Identify which cell holds the provided text, then report its [x, y] central coordinate. 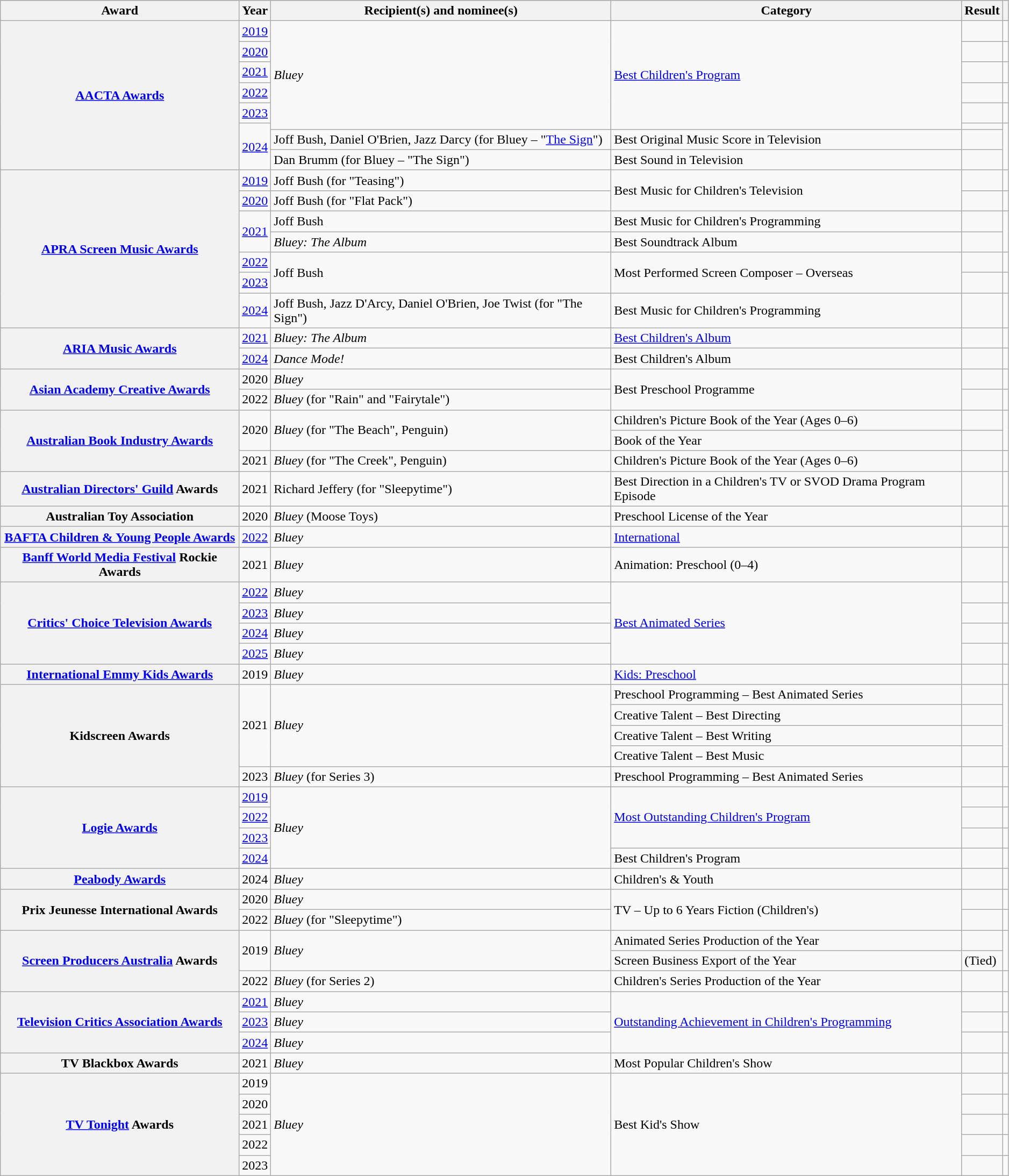
Asian Academy Creative Awards [120, 389]
BAFTA Children & Young People Awards [120, 537]
Logie Awards [120, 828]
TV Tonight Awards [120, 1124]
Television Critics Association Awards [120, 1022]
Year [255, 11]
Dance Mode! [441, 359]
Recipient(s) and nominee(s) [441, 11]
Best Preschool Programme [786, 389]
Most Performed Screen Composer – Overseas [786, 273]
Screen Business Export of the Year [786, 961]
Australian Toy Association [120, 516]
Bluey (for "The Beach", Penguin) [441, 430]
International [786, 537]
Kidscreen Awards [120, 736]
Australian Book Industry Awards [120, 440]
Joff Bush (for "Teasing") [441, 180]
Children's Series Production of the Year [786, 981]
Award [120, 11]
Joff Bush (for "Flat Pack") [441, 201]
APRA Screen Music Awards [120, 248]
Children's & Youth [786, 879]
Dan Brumm (for Bluey – "The Sign") [441, 160]
Most Popular Children's Show [786, 1063]
Peabody Awards [120, 879]
AACTA Awards [120, 96]
Book of the Year [786, 440]
TV – Up to 6 Years Fiction (Children's) [786, 909]
Best Direction in a Children's TV or SVOD Drama Program Episode [786, 488]
(Tied) [982, 961]
Creative Talent – Best Music [786, 756]
Joff Bush, Daniel O'Brien, Jazz Darcy (for Bluey – "The Sign") [441, 139]
Joff Bush, Jazz D'Arcy, Daniel O'Brien, Joe Twist (for "The Sign") [441, 311]
Bluey (for "The Creek", Penguin) [441, 461]
International Emmy Kids Awards [120, 674]
Creative Talent – Best Directing [786, 715]
Australian Directors' Guild Awards [120, 488]
Critics' Choice Television Awards [120, 623]
Most Outstanding Children's Program [786, 817]
2025 [255, 654]
Prix Jeunesse International Awards [120, 909]
Creative Talent – Best Writing [786, 736]
Kids: Preschool [786, 674]
Best Sound in Television [786, 160]
Preschool License of the Year [786, 516]
Category [786, 11]
Best Music for Children's Television [786, 190]
Bluey (for "Sleepytime") [441, 920]
Bluey (for Series 3) [441, 776]
Best Animated Series [786, 623]
ARIA Music Awards [120, 348]
Banff World Media Festival Rockie Awards [120, 565]
Animated Series Production of the Year [786, 940]
Animation: Preschool (0–4) [786, 565]
Screen Producers Australia Awards [120, 961]
Best Soundtrack Album [786, 241]
TV Blackbox Awards [120, 1063]
Best Original Music Score in Television [786, 139]
Best Kid's Show [786, 1124]
Richard Jeffery (for "Sleepytime") [441, 488]
Bluey (for "Rain" and "Fairytale") [441, 400]
Bluey (for Series 2) [441, 981]
Result [982, 11]
Outstanding Achievement in Children's Programming [786, 1022]
Bluey (Moose Toys) [441, 516]
